Search for the cell housing the specified text and yield its [x, y] center coordinate. 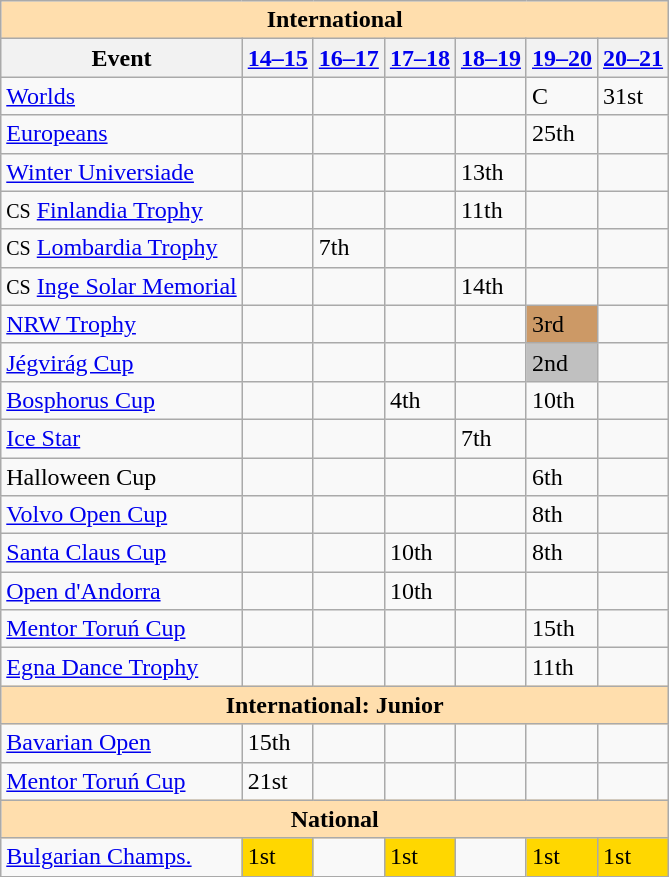
CS Inge Solar Memorial [122, 286]
6th [562, 477]
C [562, 96]
19–20 [562, 58]
17–18 [420, 58]
National [335, 819]
Ice Star [122, 438]
NRW Trophy [122, 324]
CS Lombardia Trophy [122, 248]
18–19 [490, 58]
International [335, 20]
13th [490, 172]
Winter Universiade [122, 172]
21st [278, 781]
2nd [562, 362]
4th [420, 400]
Volvo Open Cup [122, 515]
14th [490, 286]
31st [634, 96]
Halloween Cup [122, 477]
Santa Claus Cup [122, 553]
CS Finlandia Trophy [122, 210]
Europeans [122, 134]
16–17 [348, 58]
Bavarian Open [122, 743]
25th [562, 134]
20–21 [634, 58]
Event [122, 58]
Worlds [122, 96]
Egna Dance Trophy [122, 667]
3rd [562, 324]
Bosphorus Cup [122, 400]
Bulgarian Champs. [122, 857]
Jégvirág Cup [122, 362]
14–15 [278, 58]
Open d'Andorra [122, 591]
International: Junior [335, 705]
